Locate the cell with the specified text and output its [X, Y] center coordinate. 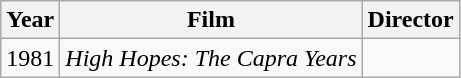
1981 [30, 58]
Director [410, 20]
Film [211, 20]
Year [30, 20]
High Hopes: The Capra Years [211, 58]
